Extract the (x, y) coordinate from the center of the cell holding the provided text.  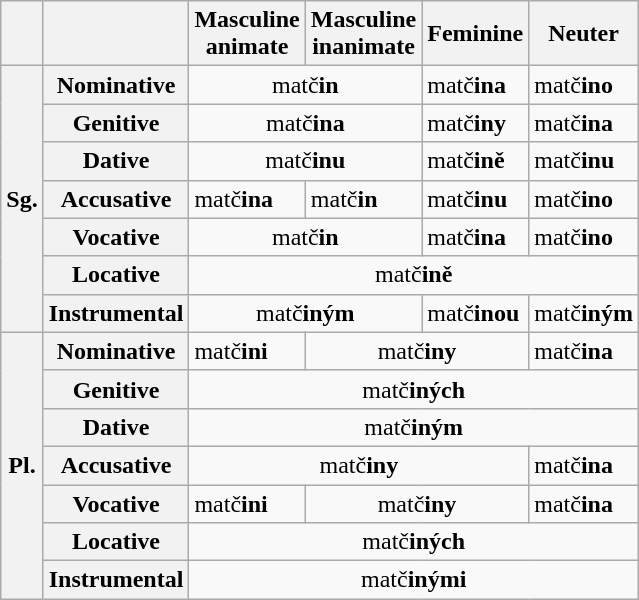
Masculineanimate (247, 34)
Feminine (476, 34)
Masculineinanimate (363, 34)
Neuter (584, 34)
Pl. (22, 465)
matčinými (414, 580)
Sg. (22, 199)
matčinou (476, 313)
